Return (x, y) of the center of cell containing provided text 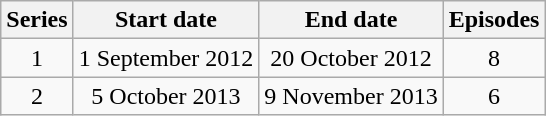
20 October 2012 (351, 58)
5 October 2013 (166, 96)
1 September 2012 (166, 58)
1 (37, 58)
Series (37, 20)
8 (494, 58)
Episodes (494, 20)
End date (351, 20)
9 November 2013 (351, 96)
Start date (166, 20)
6 (494, 96)
2 (37, 96)
